Locate the cell with the specified text and output its (X, Y) center coordinate. 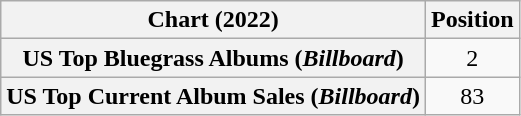
Chart (2022) (214, 20)
Position (472, 20)
US Top Current Album Sales (Billboard) (214, 96)
US Top Bluegrass Albums (Billboard) (214, 58)
83 (472, 96)
2 (472, 58)
